Capture the cell that displays the provided text and extract its [X, Y] central coordinate. 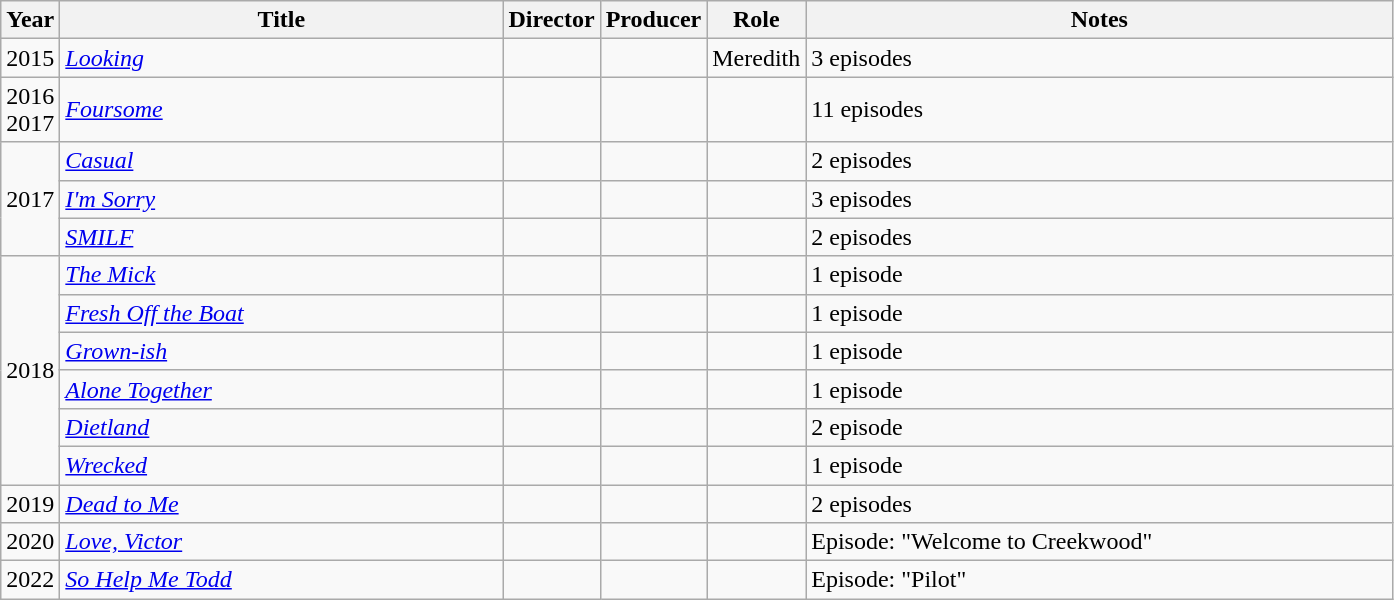
Producer [654, 20]
Title [282, 20]
So Help Me Todd [282, 580]
2017 [30, 199]
Casual [282, 161]
2016 2017 [30, 110]
Alone Together [282, 389]
Wrecked [282, 465]
2020 [30, 542]
Dead to Me [282, 503]
Director [552, 20]
Grown-ish [282, 351]
SMILF [282, 237]
Episode: "Welcome to Creekwood" [1100, 542]
Episode: "Pilot" [1100, 580]
The Mick [282, 275]
Love, Victor [282, 542]
Fresh Off the Boat [282, 313]
2015 [30, 58]
2019 [30, 503]
Role [756, 20]
I'm Sorry [282, 199]
2 episode [1100, 427]
Looking [282, 58]
2022 [30, 580]
Year [30, 20]
Notes [1100, 20]
Foursome [282, 110]
2018 [30, 370]
11 episodes [1100, 110]
Meredith [756, 58]
Dietland [282, 427]
